From the cell containing the given text, extract its center point as [x, y] coordinate. 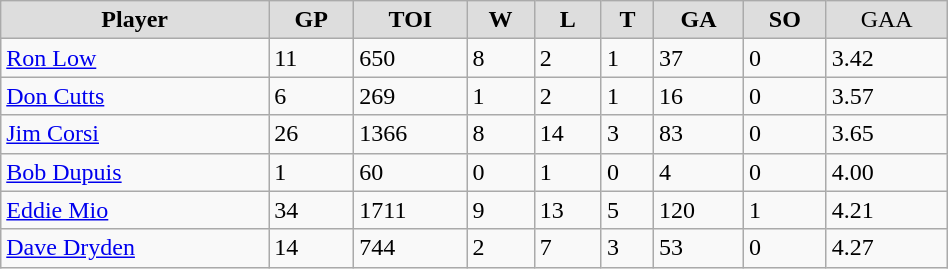
53 [698, 248]
26 [312, 134]
Jim Corsi [135, 134]
16 [698, 96]
Don Cutts [135, 96]
13 [568, 210]
3.42 [886, 58]
650 [410, 58]
Player [135, 20]
4.21 [886, 210]
3.65 [886, 134]
37 [698, 58]
11 [312, 58]
Ron Low [135, 58]
9 [500, 210]
6 [312, 96]
4 [698, 172]
60 [410, 172]
GA [698, 20]
Dave Dryden [135, 248]
7 [568, 248]
GAA [886, 20]
744 [410, 248]
Eddie Mio [135, 210]
1711 [410, 210]
3.57 [886, 96]
Bob Dupuis [135, 172]
1366 [410, 134]
W [500, 20]
5 [627, 210]
T [627, 20]
120 [698, 210]
4.00 [886, 172]
83 [698, 134]
SO [786, 20]
L [568, 20]
GP [312, 20]
TOI [410, 20]
4.27 [886, 248]
34 [312, 210]
269 [410, 96]
